Search for the cell housing the specified text and yield its (X, Y) center coordinate. 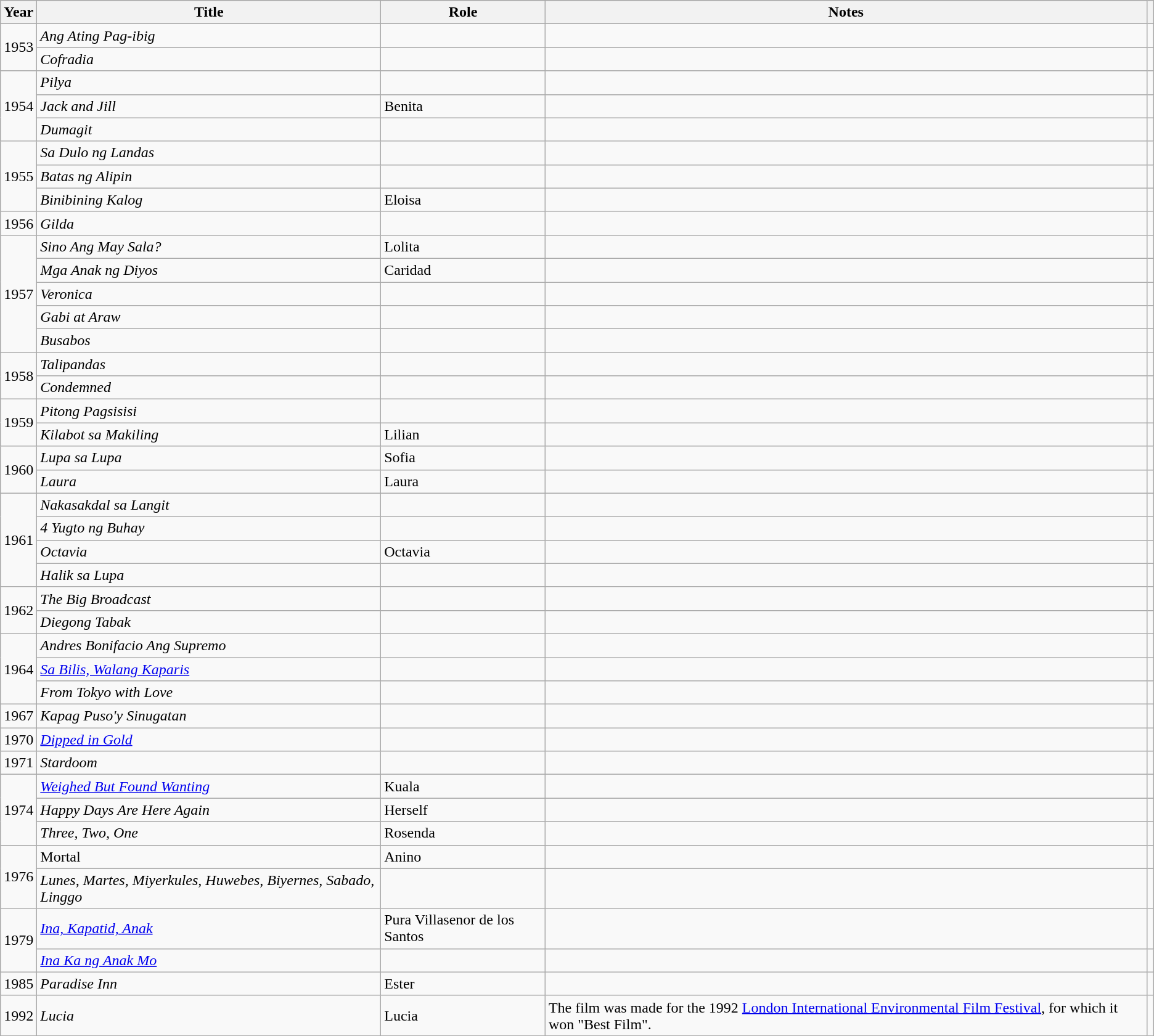
Lolita (464, 247)
Pura Villasenor de los Santos (464, 928)
Talipandas (209, 364)
Gilda (209, 223)
Ang Ating Pag-ibig (209, 36)
Anino (464, 857)
1976 (18, 876)
Lunes, Martes, Miyerkules, Huwebes, Biyernes, Sabado, Linggo (209, 889)
Happy Days Are Here Again (209, 810)
1954 (18, 106)
1953 (18, 47)
Batas ng Alipin (209, 176)
Pilya (209, 83)
Sofia (464, 458)
Condemned (209, 388)
Andres Bonifacio Ang Supremo (209, 645)
1957 (18, 293)
Weighed But Found Wanting (209, 786)
Sa Bilis, Walang Kaparis (209, 669)
Role (464, 12)
Benita (464, 106)
Binibining Kalog (209, 200)
Herself (464, 810)
Title (209, 12)
1964 (18, 669)
1960 (18, 470)
1971 (18, 763)
1985 (18, 984)
Rosenda (464, 833)
Kuala (464, 786)
Gabi at Araw (209, 317)
4 Yugto ng Buhay (209, 528)
Dipped in Gold (209, 740)
1962 (18, 610)
Diegong Tabak (209, 622)
Veronica (209, 294)
Caridad (464, 270)
1967 (18, 716)
1956 (18, 223)
Stardoom (209, 763)
Year (18, 12)
The Big Broadcast (209, 598)
Lupa sa Lupa (209, 458)
Ester (464, 984)
Lilian (464, 434)
Nakasakdal sa Langit (209, 505)
Dumagit (209, 129)
Mga Anak ng Diyos (209, 270)
1992 (18, 1016)
Eloisa (464, 200)
Pitong Pagsisisi (209, 411)
Busabos (209, 341)
Jack and Jill (209, 106)
1955 (18, 176)
From Tokyo with Love (209, 693)
Sino Ang May Sala? (209, 247)
1958 (18, 376)
Paradise Inn (209, 984)
Sa Dulo ng Landas (209, 153)
Ina Ka ng Anak Mo (209, 960)
Kilabot sa Makiling (209, 434)
The film was made for the 1992 London International Environmental Film Festival, for which it won "Best Film". (846, 1016)
1979 (18, 940)
Ina, Kapatid, Anak (209, 928)
1974 (18, 810)
Cofradia (209, 59)
1961 (18, 540)
1970 (18, 740)
Three, Two, One (209, 833)
Kapag Puso'y Sinugatan (209, 716)
Notes (846, 12)
1959 (18, 423)
Mortal (209, 857)
Halik sa Lupa (209, 575)
